Locate the cell with the specified text and output its (X, Y) center coordinate. 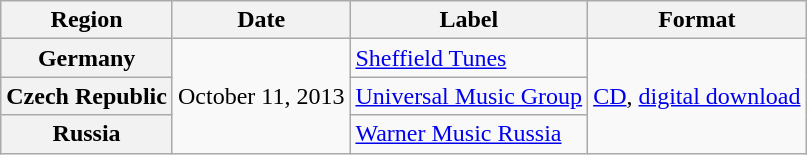
October 11, 2013 (260, 96)
Universal Music Group (469, 96)
Warner Music Russia (469, 134)
Label (469, 20)
Czech Republic (87, 96)
Format (697, 20)
Sheffield Tunes (469, 58)
Germany (87, 58)
Russia (87, 134)
Region (87, 20)
Date (260, 20)
CD, digital download (697, 96)
